Detect which cell encompasses the target text, then output its (x, y) center coordinate. 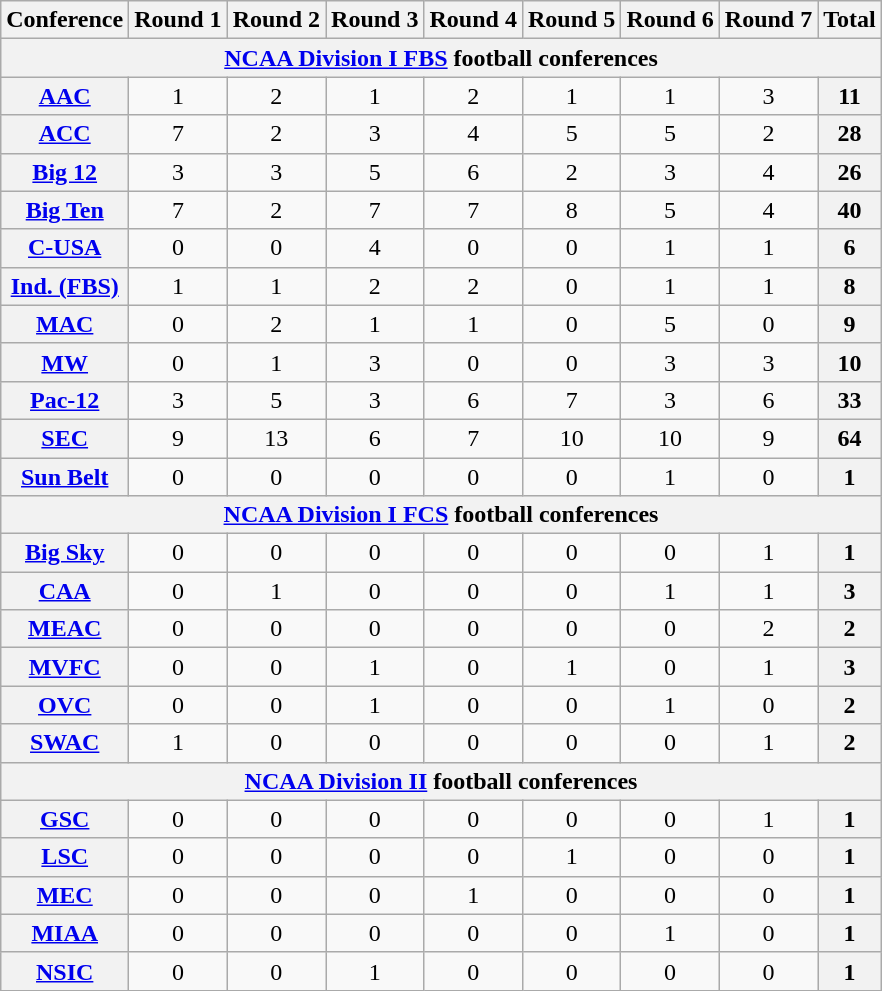
GSC (65, 819)
C-USA (65, 248)
MEC (65, 895)
Big 12 (65, 172)
SEC (65, 438)
NSIC (65, 971)
NCAA Division I FBS football conferences (442, 58)
NCAA Division II football conferences (442, 781)
Round 4 (473, 20)
AAC (65, 96)
Round 6 (670, 20)
13 (276, 438)
ACC (65, 134)
Ind. (FBS) (65, 286)
Big Ten (65, 210)
Round 3 (375, 20)
Conference (65, 20)
MIAA (65, 933)
MAC (65, 324)
Sun Belt (65, 477)
33 (850, 400)
64 (850, 438)
SWAC (65, 743)
Round 7 (768, 20)
28 (850, 134)
OVC (65, 705)
LSC (65, 857)
Round 1 (178, 20)
Round 2 (276, 20)
MW (65, 362)
40 (850, 210)
11 (850, 96)
26 (850, 172)
MVFC (65, 667)
Pac-12 (65, 400)
Round 5 (571, 20)
Total (850, 20)
CAA (65, 591)
Big Sky (65, 553)
MEAC (65, 629)
NCAA Division I FCS football conferences (442, 515)
